For the text-containing cell, return its midpoint in [X, Y] coordinate format. 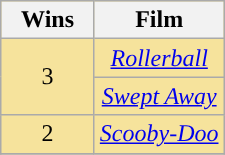
3 [48, 77]
Film [159, 20]
Wins [48, 20]
Swept Away [159, 96]
Scooby-Doo [159, 134]
2 [48, 134]
Rollerball [159, 58]
